Identify which cell holds the provided text, then report its (X, Y) central coordinate. 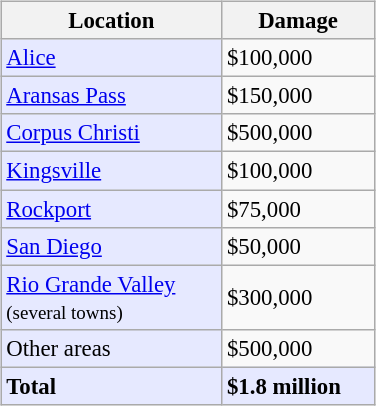
Rockport (112, 209)
Alice (112, 58)
$300,000 (298, 298)
Corpus Christi (112, 133)
$150,000 (298, 96)
Other areas (112, 348)
Total (112, 386)
Kingsville (112, 171)
San Diego (112, 246)
Rio Grande Valley(several towns) (112, 298)
$75,000 (298, 209)
Location (112, 21)
$1.8 million (298, 386)
$50,000 (298, 246)
Damage (298, 21)
Aransas Pass (112, 96)
